Locate the cell with the specified text and output its [x, y] center coordinate. 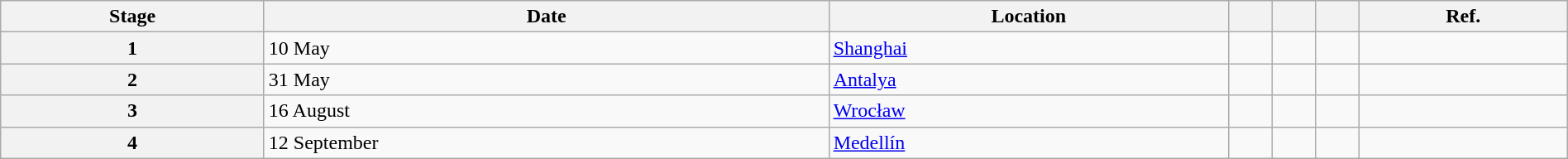
Location [1029, 17]
Date [546, 17]
2 [132, 79]
12 September [546, 142]
Shanghai [1029, 48]
31 May [546, 79]
Antalya [1029, 79]
Stage [132, 17]
Medellín [1029, 142]
10 May [546, 48]
1 [132, 48]
16 August [546, 111]
4 [132, 142]
Wrocław [1029, 111]
3 [132, 111]
Ref. [1463, 17]
